Return the [X, Y] coordinate for the center point of the cell that contains the specified text.  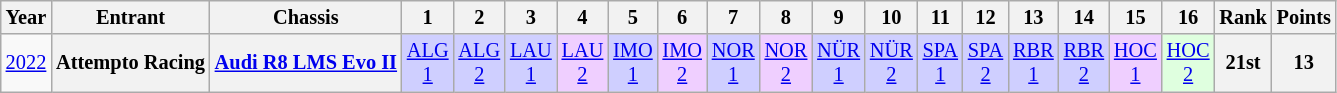
LAU1 [531, 63]
IMO1 [632, 63]
6 [682, 17]
RBR2 [1084, 63]
14 [1084, 17]
Rank [1242, 17]
1 [428, 17]
IMO2 [682, 63]
15 [1136, 17]
RBR1 [1033, 63]
21st [1242, 63]
LAU2 [583, 63]
9 [838, 17]
Audi R8 LMS Evo II [306, 63]
3 [531, 17]
2 [479, 17]
4 [583, 17]
Attempto Racing [130, 63]
SPA1 [940, 63]
ALG1 [428, 63]
NÜR2 [892, 63]
5 [632, 17]
8 [786, 17]
Points [1304, 17]
NOR1 [734, 63]
SPA2 [986, 63]
Entrant [130, 17]
7 [734, 17]
11 [940, 17]
2022 [26, 63]
HOC1 [1136, 63]
NOR2 [786, 63]
Year [26, 17]
16 [1188, 17]
Chassis [306, 17]
NÜR1 [838, 63]
ALG2 [479, 63]
HOC2 [1188, 63]
10 [892, 17]
12 [986, 17]
